Pinpoint the cell where the given text exists, returning its [x, y] midpoint coordinate. 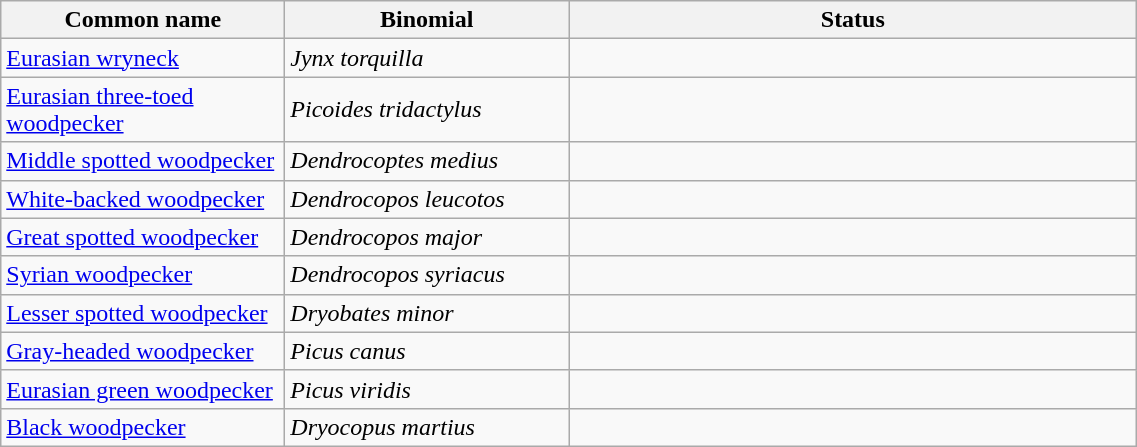
Jynx torquilla [427, 58]
Dendrocoptes medius [427, 161]
Dryocopus martius [427, 427]
Gray-headed woodpecker [143, 351]
White-backed woodpecker [143, 199]
Status [853, 20]
Eurasian three-toed woodpecker [143, 110]
Dendrocopos major [427, 237]
Common name [143, 20]
Picus canus [427, 351]
Middle spotted woodpecker [143, 161]
Black woodpecker [143, 427]
Dryobates minor [427, 313]
Picus viridis [427, 389]
Picoides tridactylus [427, 110]
Lesser spotted woodpecker [143, 313]
Binomial [427, 20]
Eurasian wryneck [143, 58]
Dendrocopos syriacus [427, 275]
Dendrocopos leucotos [427, 199]
Great spotted woodpecker [143, 237]
Syrian woodpecker [143, 275]
Eurasian green woodpecker [143, 389]
